From the cell containing the given text, extract its center point as [x, y] coordinate. 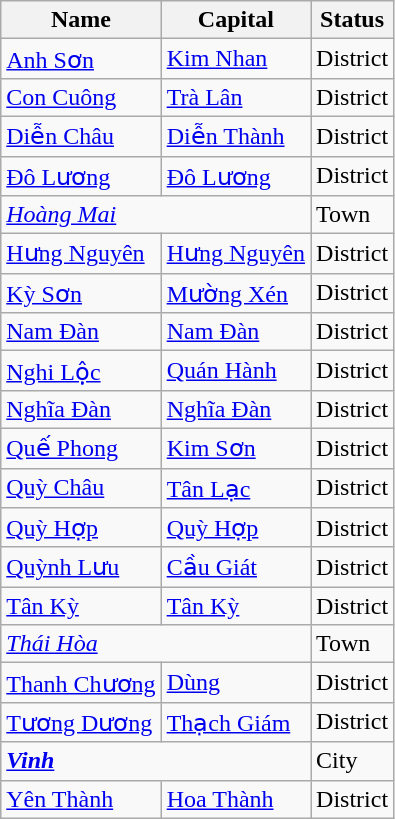
Name [81, 20]
Quế Phong [81, 448]
Quỳnh Lưu [81, 567]
Diễn Thành [236, 136]
Trà Lân [236, 97]
Thái Hòa [156, 644]
Quỳ Châu [81, 488]
Kim Sơn [236, 448]
City [352, 761]
Hoàng Mai [156, 215]
Vinh [156, 761]
Capital [236, 20]
Tương Dương [81, 722]
Mường Xén [236, 293]
Diễn Châu [81, 136]
Thạch Giám [236, 722]
Tân Lạc [236, 488]
Thanh Chương [81, 683]
Dùng [236, 683]
Kỳ Sơn [81, 293]
Hoa Thành [236, 799]
Status [352, 20]
Cầu Giát [236, 567]
Nghi Lộc [81, 371]
Anh Sơn [81, 59]
Con Cuông [81, 97]
Yên Thành [81, 799]
Kim Nhan [236, 59]
Quán Hành [236, 371]
